For the text-containing cell, return its midpoint in (x, y) coordinate format. 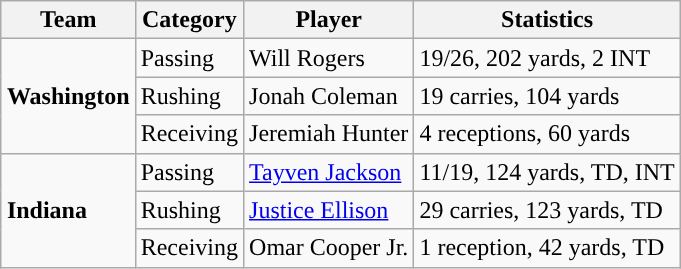
Category (189, 20)
Jonah Coleman (329, 96)
Indiana (68, 210)
1 reception, 42 yards, TD (547, 248)
Jeremiah Hunter (329, 134)
Team (68, 20)
29 carries, 123 yards, TD (547, 210)
4 receptions, 60 yards (547, 134)
Statistics (547, 20)
19/26, 202 yards, 2 INT (547, 58)
Justice Ellison (329, 210)
19 carries, 104 yards (547, 96)
Tayven Jackson (329, 172)
Washington (68, 96)
Will Rogers (329, 58)
Player (329, 20)
11/19, 124 yards, TD, INT (547, 172)
Omar Cooper Jr. (329, 248)
